Extract the (X, Y) coordinate from the center of the cell holding the provided text.  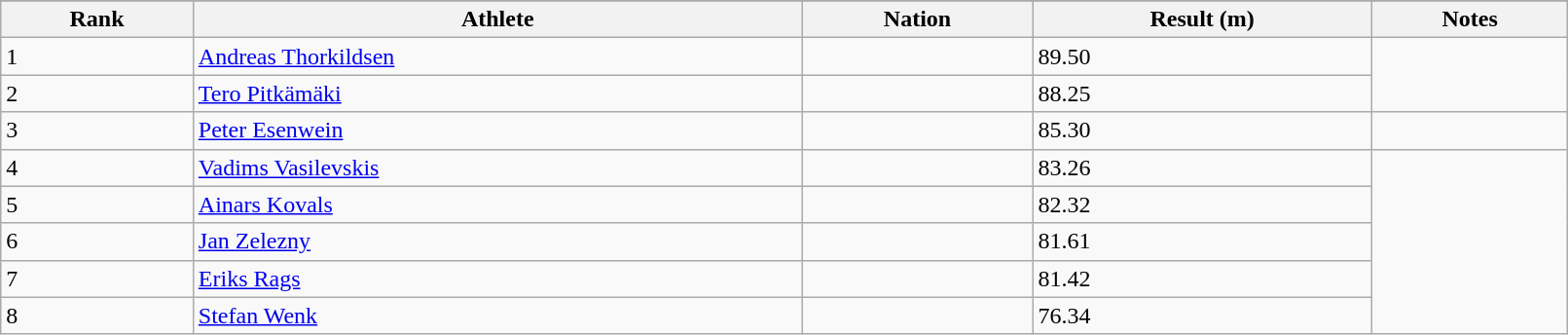
Nation (917, 19)
2 (97, 93)
1 (97, 56)
Result (m) (1203, 19)
85.30 (1203, 130)
88.25 (1203, 93)
Tero Pitkämäki (497, 93)
82.32 (1203, 205)
3 (97, 130)
Vadims Vasilevskis (497, 167)
Peter Esenwein (497, 130)
81.61 (1203, 242)
7 (97, 279)
81.42 (1203, 279)
4 (97, 167)
6 (97, 242)
Andreas Thorkildsen (497, 56)
Athlete (497, 19)
Jan Zelezny (497, 242)
76.34 (1203, 316)
89.50 (1203, 56)
Stefan Wenk (497, 316)
Notes (1470, 19)
8 (97, 316)
5 (97, 205)
Rank (97, 19)
Ainars Kovals (497, 205)
Eriks Rags (497, 279)
83.26 (1203, 167)
